Identify which cell holds the provided text, then report its [X, Y] central coordinate. 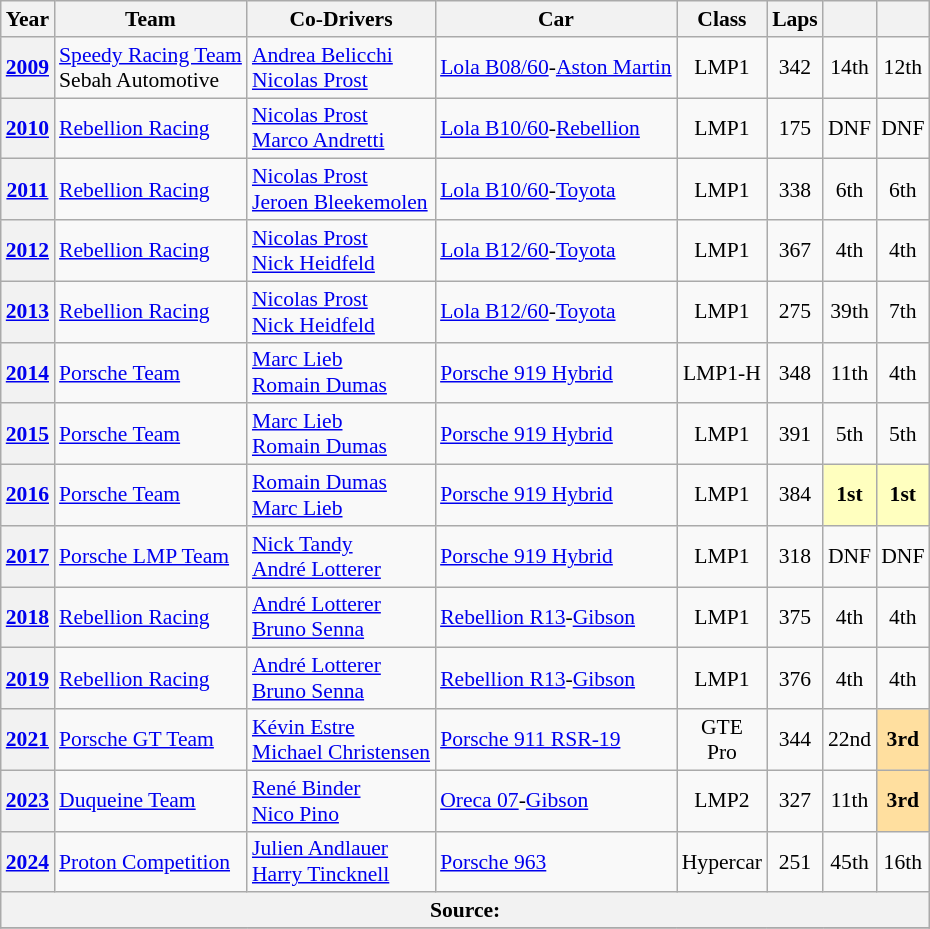
348 [795, 372]
384 [795, 496]
251 [795, 862]
Nick Tandy André Lotterer [341, 556]
2024 [28, 862]
2023 [28, 800]
375 [795, 618]
2015 [28, 434]
René Binder Nico Pino [341, 800]
Andrea Belicchi Nicolas Prost [341, 68]
344 [795, 740]
Year [28, 19]
Lola B10/60-Rebellion [556, 128]
39th [850, 312]
2011 [28, 190]
2010 [28, 128]
LMP2 [722, 800]
22nd [850, 740]
Porsche 963 [556, 862]
Source: [466, 911]
7th [902, 312]
Speedy Racing Team Sebah Automotive [150, 68]
16th [902, 862]
Oreca 07-Gibson [556, 800]
367 [795, 250]
318 [795, 556]
GTEPro [722, 740]
Car [556, 19]
2018 [28, 618]
2017 [28, 556]
14th [850, 68]
376 [795, 678]
Romain Dumas Marc Lieb [341, 496]
2016 [28, 496]
327 [795, 800]
LMP1-H [722, 372]
Nicolas Prost Jeroen Bleekemolen [341, 190]
Hypercar [722, 862]
Co-Drivers [341, 19]
Class [722, 19]
2012 [28, 250]
342 [795, 68]
Lola B10/60-Toyota [556, 190]
Laps [795, 19]
12th [902, 68]
Nicolas Prost Marco Andretti [341, 128]
Team [150, 19]
2013 [28, 312]
Porsche 911 RSR-19 [556, 740]
2021 [28, 740]
Kévin Estre Michael Christensen [341, 740]
391 [795, 434]
175 [795, 128]
Julien Andlauer Harry Tincknell [341, 862]
2019 [28, 678]
Porsche GT Team [150, 740]
Lola B08/60-Aston Martin [556, 68]
275 [795, 312]
2014 [28, 372]
Porsche LMP Team [150, 556]
Proton Competition [150, 862]
338 [795, 190]
2009 [28, 68]
45th [850, 862]
Duqueine Team [150, 800]
